Search for the cell housing the specified text and yield its [x, y] center coordinate. 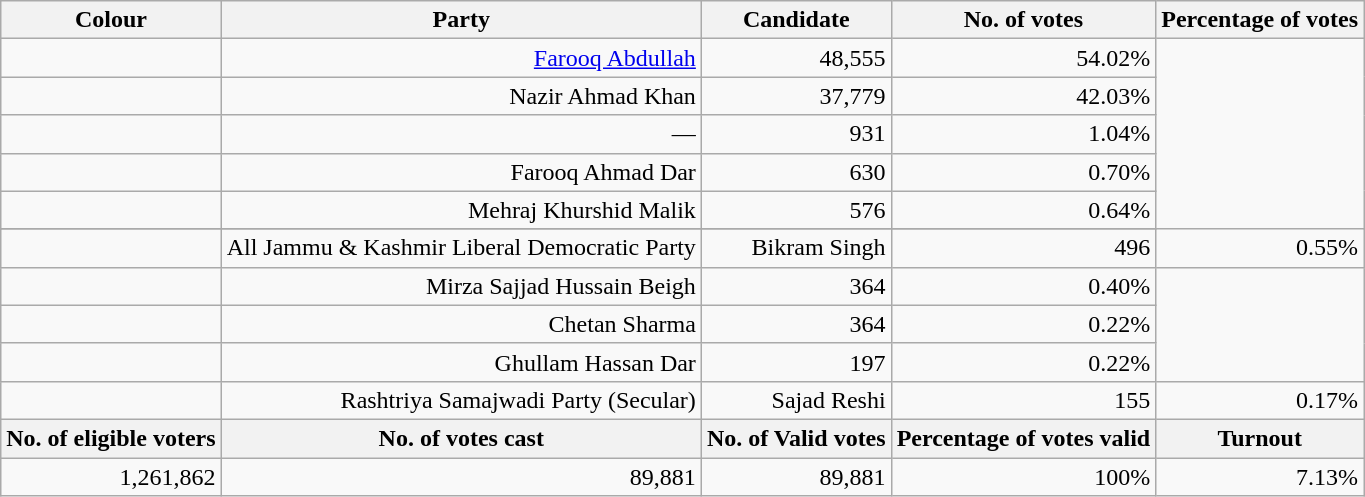
0.64% [1024, 210]
Party [461, 20]
0.70% [1024, 172]
— [461, 134]
54.02% [1024, 58]
Percentage of votes valid [1024, 438]
Farooq Abdullah [461, 58]
42.03% [1024, 96]
630 [796, 172]
Chetan Sharma [461, 324]
No. of votes cast [461, 438]
Candidate [796, 20]
496 [1024, 248]
Bikram Singh [796, 248]
Nazir Ahmad Khan [461, 96]
37,779 [796, 96]
7.13% [1260, 477]
No. of Valid votes [796, 438]
931 [796, 134]
197 [796, 362]
Ghullam Hassan Dar [461, 362]
All Jammu & Kashmir Liberal Democratic Party [461, 248]
1.04% [1024, 134]
0.55% [1260, 248]
Turnout [1260, 438]
No. of eligible voters [111, 438]
No. of votes [1024, 20]
576 [796, 210]
100% [1024, 477]
1,261,862 [111, 477]
0.17% [1260, 400]
155 [1024, 400]
48,555 [796, 58]
0.40% [1024, 286]
Sajad Reshi [796, 400]
Rashtriya Samajwadi Party (Secular) [461, 400]
Mehraj Khurshid Malik [461, 210]
Mirza Sajjad Hussain Beigh [461, 286]
Percentage of votes [1260, 20]
Colour [111, 20]
Farooq Ahmad Dar [461, 172]
